Return [x, y] of the center of cell containing provided text 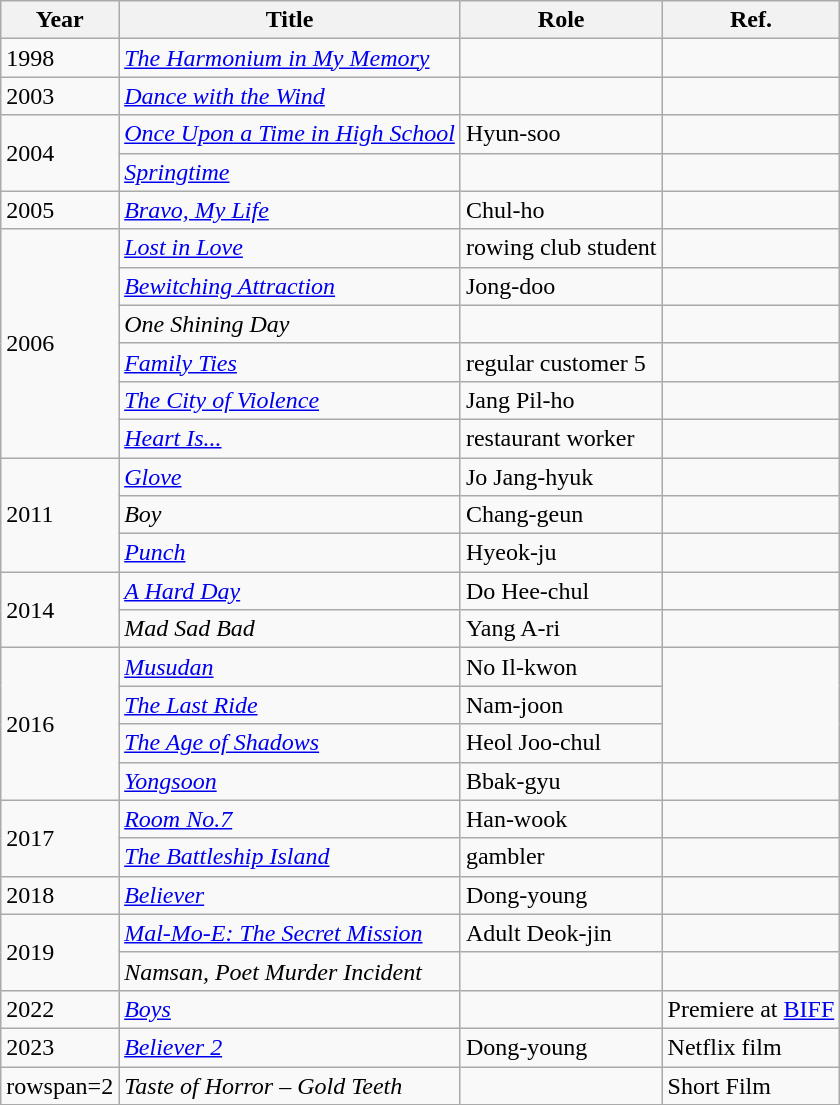
Dance with the Wind [290, 96]
The Harmonium in My Memory [290, 58]
Namsan, Poet Murder Incident [290, 971]
2014 [60, 610]
Once Upon a Time in High School [290, 134]
Hyun-soo [561, 134]
The Last Ride [290, 705]
Jang Pil-ho [561, 400]
restaurant worker [561, 438]
Punch [290, 553]
Hyeok-ju [561, 553]
2018 [60, 895]
2011 [60, 515]
Believer 2 [290, 1047]
Netflix film [751, 1047]
Premiere at BIFF [751, 1009]
Jo Jang-hyuk [561, 477]
Heart Is... [290, 438]
Chul-ho [561, 210]
2022 [60, 1009]
Yang A-ri [561, 629]
The City of Violence [290, 400]
2019 [60, 952]
Jong-doo [561, 286]
Family Ties [290, 362]
Glove [290, 477]
Taste of Horror – Gold Teeth [290, 1085]
2006 [60, 343]
Heol Joo-chul [561, 743]
The Age of Shadows [290, 743]
Lost in Love [290, 248]
2016 [60, 724]
2023 [60, 1047]
regular customer 5 [561, 362]
Year [60, 20]
Springtime [290, 172]
No Il-kwon [561, 667]
The Battleship Island [290, 857]
Chang-geun [561, 515]
One Shining Day [290, 324]
Boy [290, 515]
Han-wook [561, 819]
A Hard Day [290, 591]
2004 [60, 153]
rowing club student [561, 248]
2005 [60, 210]
Boys [290, 1009]
Musudan [290, 667]
1998 [60, 58]
2017 [60, 838]
Short Film [751, 1085]
Ref. [751, 20]
2003 [60, 96]
Yongsoon [290, 781]
Do Hee-chul [561, 591]
Mal-Mo-E: The Secret Mission [290, 933]
Mad Sad Bad [290, 629]
Role [561, 20]
Bravo, My Life [290, 210]
rowspan=2 [60, 1085]
Bbak-gyu [561, 781]
Believer [290, 895]
Bewitching Attraction [290, 286]
Adult Deok-jin [561, 933]
Room No.7 [290, 819]
Title [290, 20]
Nam-joon [561, 705]
gambler [561, 857]
